Identify which cell holds the provided text, then report its (X, Y) central coordinate. 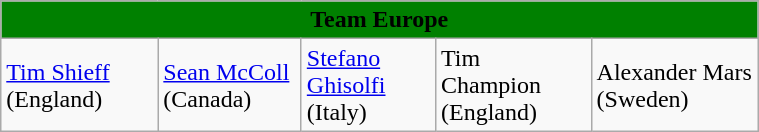
Tim Champion (England) (513, 85)
Alexander Mars (Sweden) (674, 85)
Team Europe (380, 20)
Tim Shieff (England) (80, 85)
Sean McColl (Canada) (230, 85)
Stefano Ghisolfi (Italy) (368, 85)
